Detect which cell encompasses the target text, then output its [x, y] center coordinate. 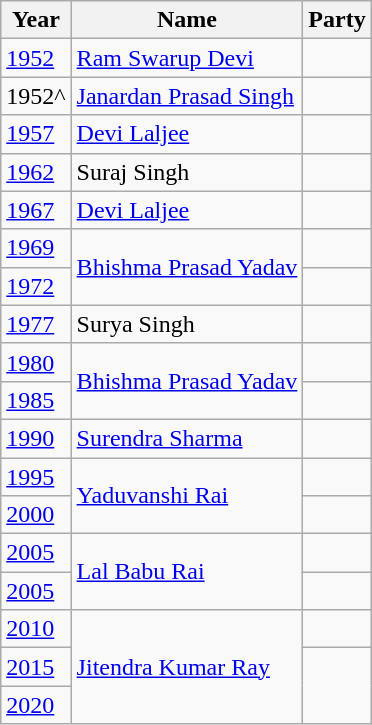
1977 [36, 324]
Surya Singh [187, 324]
1952^ [36, 96]
Yaduvanshi Rai [187, 496]
2015 [36, 667]
Party [337, 20]
2000 [36, 515]
Year [36, 20]
Lal Babu Rai [187, 572]
Janardan Prasad Singh [187, 96]
1952 [36, 58]
Surendra Sharma [187, 438]
1995 [36, 477]
Name [187, 20]
1985 [36, 400]
Jitendra Kumar Ray [187, 667]
2010 [36, 629]
1969 [36, 248]
Suraj Singh [187, 172]
Ram Swarup Devi [187, 58]
2020 [36, 705]
1967 [36, 210]
1980 [36, 362]
1990 [36, 438]
1957 [36, 134]
1962 [36, 172]
1972 [36, 286]
